Pinpoint the cell where the given text exists, returning its [x, y] midpoint coordinate. 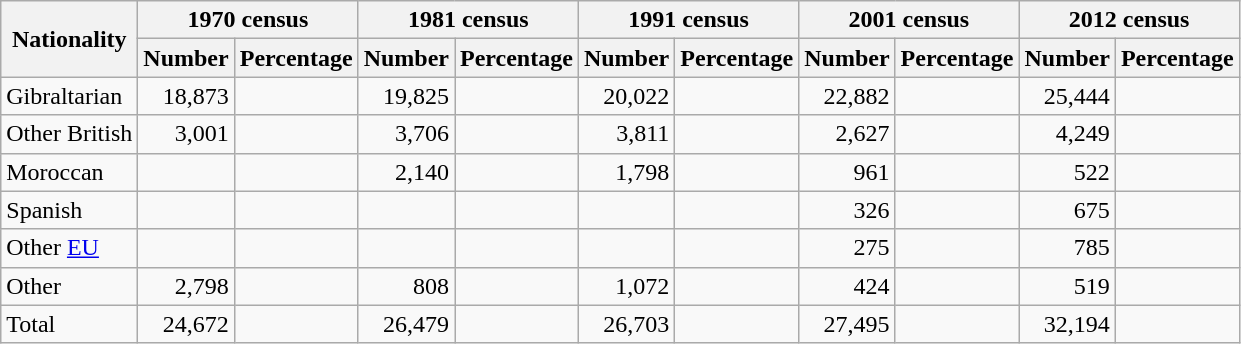
Other British [70, 134]
Moroccan [70, 172]
Other [70, 286]
519 [1067, 286]
424 [847, 286]
Gibraltarian [70, 96]
Nationality [70, 39]
326 [847, 210]
2012 census [1129, 20]
808 [406, 286]
26,703 [626, 324]
Other EU [70, 248]
1,798 [626, 172]
3,811 [626, 134]
27,495 [847, 324]
26,479 [406, 324]
785 [1067, 248]
24,672 [186, 324]
3,706 [406, 134]
20,022 [626, 96]
275 [847, 248]
2,798 [186, 286]
2,140 [406, 172]
19,825 [406, 96]
2001 census [909, 20]
522 [1067, 172]
961 [847, 172]
2,627 [847, 134]
1970 census [248, 20]
1991 census [688, 20]
Total [70, 324]
25,444 [1067, 96]
1,072 [626, 286]
675 [1067, 210]
3,001 [186, 134]
Spanish [70, 210]
1981 census [468, 20]
32,194 [1067, 324]
18,873 [186, 96]
4,249 [1067, 134]
22,882 [847, 96]
